Identify which cell holds the provided text, then report its [X, Y] central coordinate. 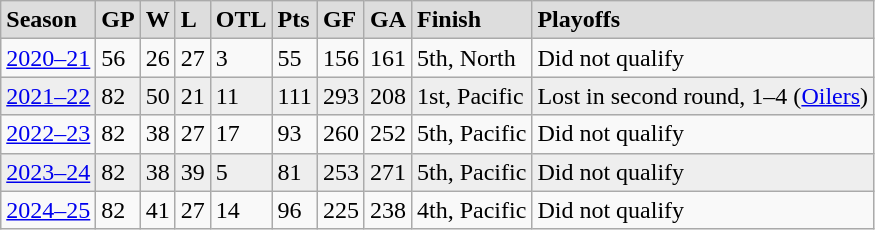
Lost in second round, 1–4 (Oilers) [703, 96]
5 [241, 172]
14 [241, 210]
2023–24 [48, 172]
5th, North [471, 58]
GP [118, 20]
2021–22 [48, 96]
GF [340, 20]
56 [118, 58]
3 [241, 58]
41 [158, 210]
156 [340, 58]
2024–25 [48, 210]
GA [388, 20]
2022–23 [48, 134]
Finish [471, 20]
161 [388, 58]
208 [388, 96]
2020–21 [48, 58]
Pts [294, 20]
4th, Pacific [471, 210]
93 [294, 134]
Playoffs [703, 20]
1st, Pacific [471, 96]
39 [192, 172]
96 [294, 210]
271 [388, 172]
238 [388, 210]
253 [340, 172]
17 [241, 134]
293 [340, 96]
Season [48, 20]
81 [294, 172]
W [158, 20]
225 [340, 210]
55 [294, 58]
11 [241, 96]
252 [388, 134]
50 [158, 96]
21 [192, 96]
26 [158, 58]
260 [340, 134]
L [192, 20]
111 [294, 96]
OTL [241, 20]
